Extract the (x, y) coordinate from the center of the cell holding the provided text.  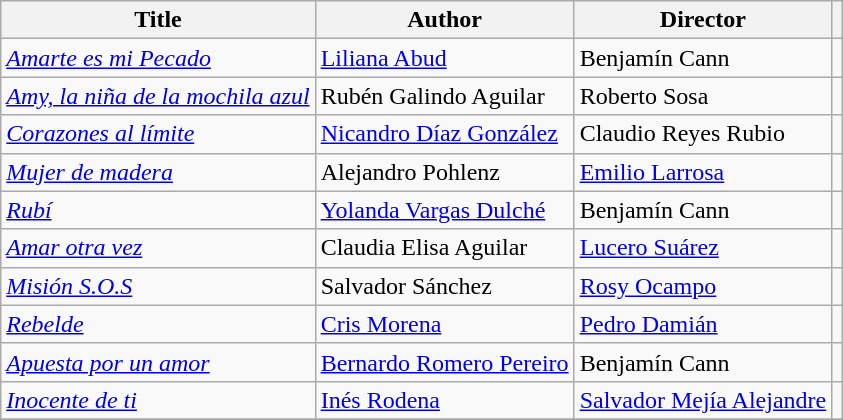
Director (703, 20)
Roberto Sosa (703, 96)
Claudia Elisa Aguilar (444, 248)
Pedro Damián (703, 324)
Inocente de ti (158, 400)
Salvador Mejía Alejandre (703, 400)
Title (158, 20)
Nicandro Díaz González (444, 134)
Amarte es mi Pecado (158, 58)
Amy, la niña de la mochila azul (158, 96)
Misión S.O.S (158, 286)
Lucero Suárez (703, 248)
Bernardo Romero Pereiro (444, 362)
Corazones al límite (158, 134)
Cris Morena (444, 324)
Apuesta por un amor (158, 362)
Rubí (158, 210)
Author (444, 20)
Salvador Sánchez (444, 286)
Rubén Galindo Aguilar (444, 96)
Inés Rodena (444, 400)
Mujer de madera (158, 172)
Rebelde (158, 324)
Claudio Reyes Rubio (703, 134)
Amar otra vez (158, 248)
Emilio Larrosa (703, 172)
Yolanda Vargas Dulché (444, 210)
Rosy Ocampo (703, 286)
Liliana Abud (444, 58)
Alejandro Pohlenz (444, 172)
